Find where the given text appears and provide that cell's center as [X, Y] coordinate. 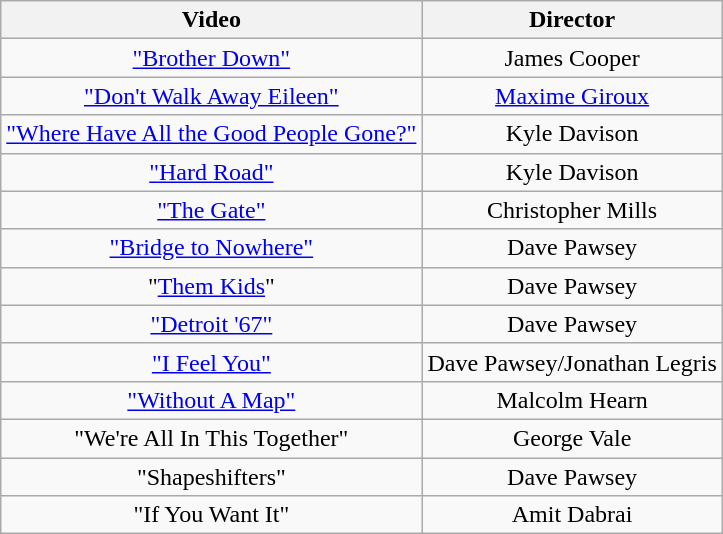
"Them Kids" [212, 286]
Maxime Giroux [572, 96]
"Shapeshifters" [212, 477]
Christopher Mills [572, 210]
"Hard Road" [212, 172]
"Brother Down" [212, 58]
"I Feel You" [212, 362]
"Bridge to Nowhere" [212, 248]
"Detroit '67" [212, 324]
George Vale [572, 438]
Malcolm Hearn [572, 400]
"The Gate" [212, 210]
"Don't Walk Away Eileen" [212, 96]
"We're All In This Together" [212, 438]
"Without A Map" [212, 400]
Director [572, 20]
Amit Dabrai [572, 515]
Video [212, 20]
"If You Want It" [212, 515]
James Cooper [572, 58]
Dave Pawsey/Jonathan Legris [572, 362]
"Where Have All the Good People Gone?" [212, 134]
